Provide the [x, y] coordinate of the cell's center where the given text is located.  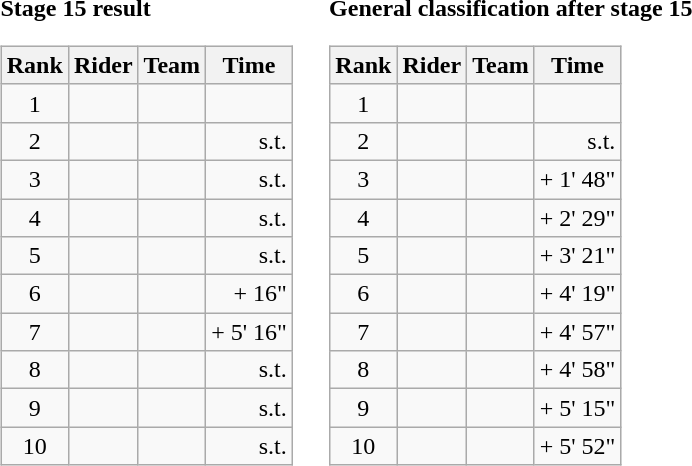
+ 5' 16" [250, 332]
+ 4' 57" [578, 332]
+ 5' 15" [578, 408]
+ 5' 52" [578, 446]
+ 2' 29" [578, 217]
+ 16" [250, 294]
+ 4' 58" [578, 370]
+ 4' 19" [578, 294]
+ 3' 21" [578, 256]
+ 1' 48" [578, 179]
